Return the [x, y] coordinate for the center point of the cell that contains the specified text.  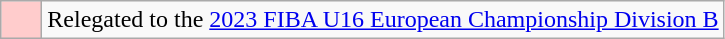
Relegated to the 2023 FIBA U16 European Championship Division B [383, 20]
